Locate the cell with the specified text and output its (X, Y) center coordinate. 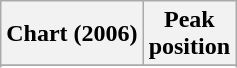
Peakposition (189, 34)
Chart (2006) (72, 34)
